Return the [x, y] coordinate for the center point of the cell that contains the specified text.  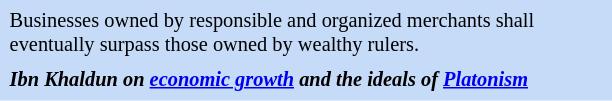
Businesses owned by responsible and organized merchants shall eventually surpass those owned by wealthy rulers. [306, 34]
Ibn Khaldun on economic growth and the ideals of Platonism [306, 80]
